From the cell containing the given text, extract its center point as (X, Y) coordinate. 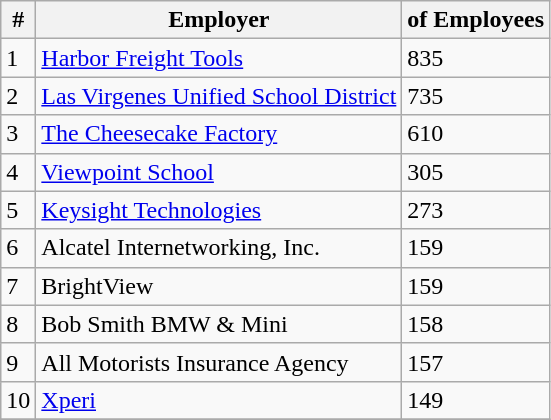
10 (18, 400)
273 (476, 210)
8 (18, 324)
BrightView (219, 286)
# (18, 20)
9 (18, 362)
158 (476, 324)
1 (18, 58)
Xperi (219, 400)
149 (476, 400)
4 (18, 172)
157 (476, 362)
6 (18, 248)
5 (18, 210)
Bob Smith BMW & Mini (219, 324)
305 (476, 172)
Las Virgenes Unified School District (219, 96)
3 (18, 134)
735 (476, 96)
835 (476, 58)
Keysight Technologies (219, 210)
610 (476, 134)
Employer (219, 20)
7 (18, 286)
All Motorists Insurance Agency (219, 362)
2 (18, 96)
The Cheesecake Factory (219, 134)
of Employees (476, 20)
Alcatel Internetworking, Inc. (219, 248)
Viewpoint School (219, 172)
Harbor Freight Tools (219, 58)
